Find where the given text appears and provide that cell's center as [x, y] coordinate. 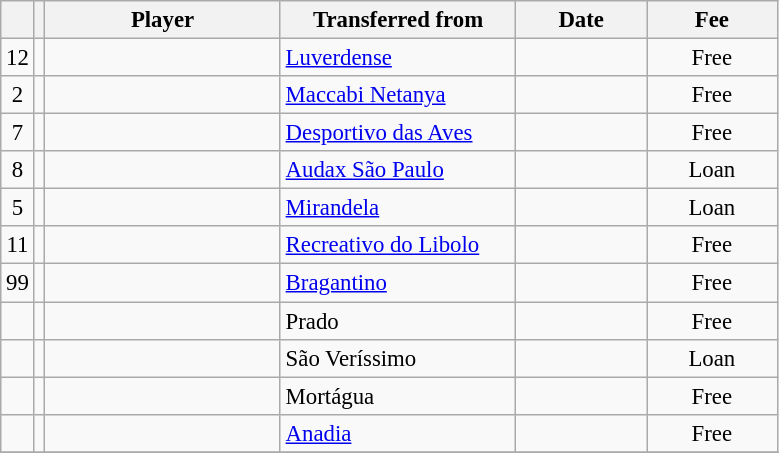
Prado [398, 321]
12 [18, 58]
2 [18, 95]
Maccabi Netanya [398, 95]
Desportivo das Aves [398, 133]
Luverdense [398, 58]
Audax São Paulo [398, 170]
11 [18, 245]
São Veríssimo [398, 358]
Transferred from [398, 20]
Mortágua [398, 396]
5 [18, 208]
Recreativo do Libolo [398, 245]
Date [582, 20]
Player [163, 20]
Anadia [398, 433]
99 [18, 283]
7 [18, 133]
8 [18, 170]
Fee [712, 20]
Bragantino [398, 283]
Mirandela [398, 208]
